Return (X, Y) of the center of cell containing provided text 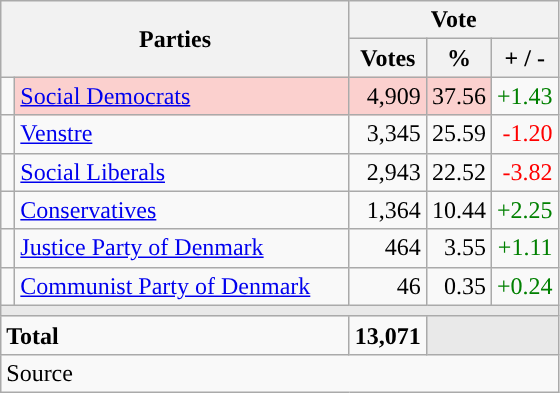
25.59 (458, 134)
3.55 (458, 248)
10.44 (458, 210)
46 (388, 286)
0.35 (458, 286)
Social Liberals (182, 172)
-1.20 (524, 134)
1,364 (388, 210)
464 (388, 248)
+1.11 (524, 248)
+ / - (524, 58)
4,909 (388, 96)
Source (280, 373)
22.52 (458, 172)
Social Democrats (182, 96)
Communist Party of Denmark (182, 286)
+1.43 (524, 96)
Parties (176, 39)
+0.24 (524, 286)
Conservatives (182, 210)
Venstre (182, 134)
+2.25 (524, 210)
37.56 (458, 96)
Justice Party of Denmark (182, 248)
Votes (388, 58)
3,345 (388, 134)
13,071 (388, 335)
-3.82 (524, 172)
Total (176, 335)
2,943 (388, 172)
% (458, 58)
Vote (454, 20)
